Identify which cell holds the provided text, then report its [X, Y] central coordinate. 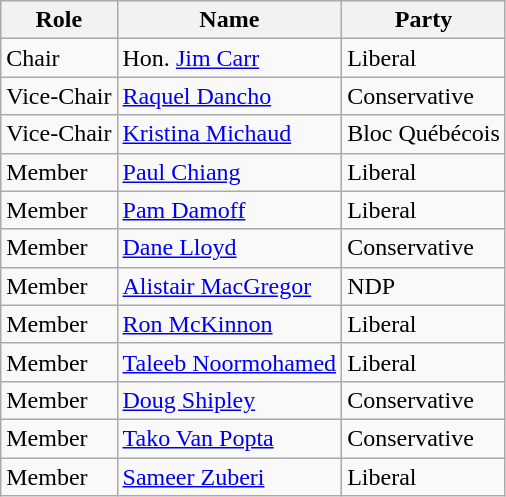
Doug Shipley [230, 400]
Paul Chiang [230, 172]
Dane Lloyd [230, 248]
Ron McKinnon [230, 324]
Tako Van Popta [230, 438]
Taleeb Noormohamed [230, 362]
Role [59, 20]
Alistair MacGregor [230, 286]
Raquel Dancho [230, 96]
Pam Damoff [230, 210]
Bloc Québécois [424, 134]
Kristina Michaud [230, 134]
Hon. Jim Carr [230, 58]
Sameer Zuberi [230, 477]
Chair [59, 58]
Party [424, 20]
Name [230, 20]
NDP [424, 286]
